Identify which cell holds the provided text, then report its (x, y) central coordinate. 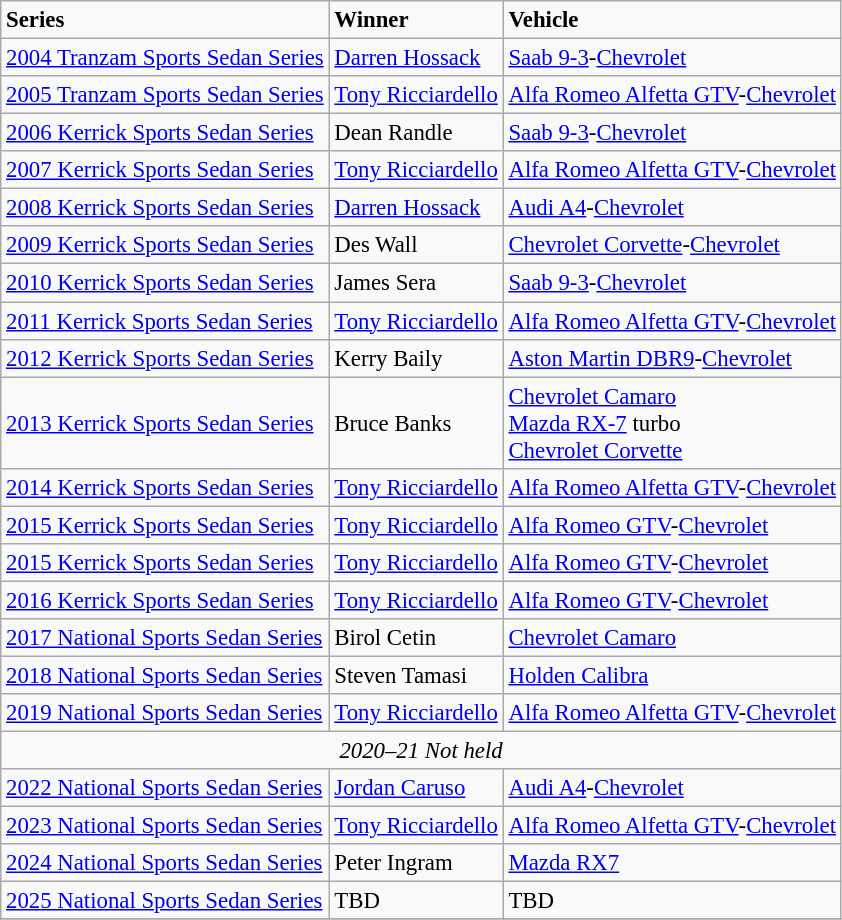
2019 National Sports Sedan Series (165, 713)
Chevrolet Camaro (672, 638)
2020–21 Not held (422, 751)
2008 Kerrick Sports Sedan Series (165, 208)
2007 Kerrick Sports Sedan Series (165, 170)
Kerry Baily (416, 358)
Chevrolet Camaro Mazda RX-7 turbo Chevrolet Corvette (672, 423)
2012 Kerrick Sports Sedan Series (165, 358)
2006 Kerrick Sports Sedan Series (165, 133)
2017 National Sports Sedan Series (165, 638)
Steven Tamasi (416, 675)
2025 National Sports Sedan Series (165, 901)
Des Wall (416, 245)
Birol Cetin (416, 638)
Vehicle (672, 20)
2018 National Sports Sedan Series (165, 675)
2004 Tranzam Sports Sedan Series (165, 58)
Peter Ingram (416, 863)
2016 Kerrick Sports Sedan Series (165, 600)
Chevrolet Corvette-Chevrolet (672, 245)
Winner (416, 20)
Jordan Caruso (416, 788)
2011 Kerrick Sports Sedan Series (165, 321)
Bruce Banks (416, 423)
2013 Kerrick Sports Sedan Series (165, 423)
2010 Kerrick Sports Sedan Series (165, 283)
2014 Kerrick Sports Sedan Series (165, 487)
Mazda RX7 (672, 863)
James Sera (416, 283)
Series (165, 20)
Dean Randle (416, 133)
2009 Kerrick Sports Sedan Series (165, 245)
Holden Calibra (672, 675)
Aston Martin DBR9-Chevrolet (672, 358)
2024 National Sports Sedan Series (165, 863)
2022 National Sports Sedan Series (165, 788)
2023 National Sports Sedan Series (165, 826)
2005 Tranzam Sports Sedan Series (165, 95)
